Find where the given text appears and provide that cell's center as (X, Y) coordinate. 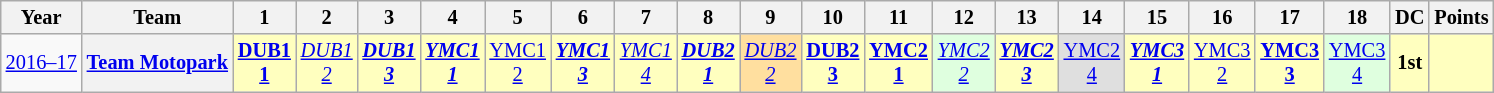
YMC14 (646, 63)
YMC22 (964, 63)
2 (327, 17)
YMC33 (1290, 63)
DUB11 (264, 63)
YMC12 (517, 63)
5 (517, 17)
YMC34 (1357, 63)
YMC23 (1027, 63)
YMC13 (583, 63)
DUB21 (708, 63)
9 (771, 17)
2016–17 (42, 63)
15 (1157, 17)
Team Motopark (158, 63)
10 (832, 17)
Year (42, 17)
17 (1290, 17)
7 (646, 17)
DUB13 (390, 63)
Points (1461, 17)
18 (1357, 17)
14 (1092, 17)
DUB22 (771, 63)
3 (390, 17)
6 (583, 17)
11 (898, 17)
YMC24 (1092, 63)
Team (158, 17)
DUB23 (832, 63)
8 (708, 17)
YMC31 (1157, 63)
1st (1410, 63)
12 (964, 17)
YMC11 (452, 63)
YMC32 (1222, 63)
1 (264, 17)
16 (1222, 17)
YMC21 (898, 63)
DUB12 (327, 63)
4 (452, 17)
13 (1027, 17)
DC (1410, 17)
